Output the [X, Y] coordinate of the center of the cell containing the given text.  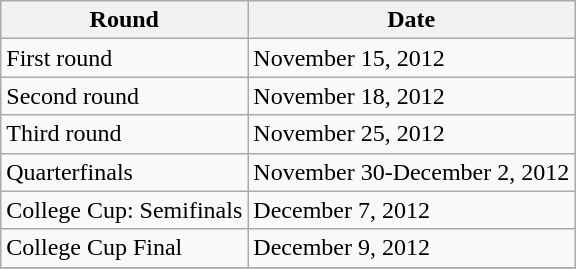
Date [412, 20]
Second round [124, 96]
College Cup: Semifinals [124, 210]
First round [124, 58]
College Cup Final [124, 248]
December 7, 2012 [412, 210]
December 9, 2012 [412, 248]
Third round [124, 134]
November 30-December 2, 2012 [412, 172]
November 25, 2012 [412, 134]
November 15, 2012 [412, 58]
Quarterfinals [124, 172]
November 18, 2012 [412, 96]
Round [124, 20]
